Pinpoint the cell where the given text exists, returning its [X, Y] midpoint coordinate. 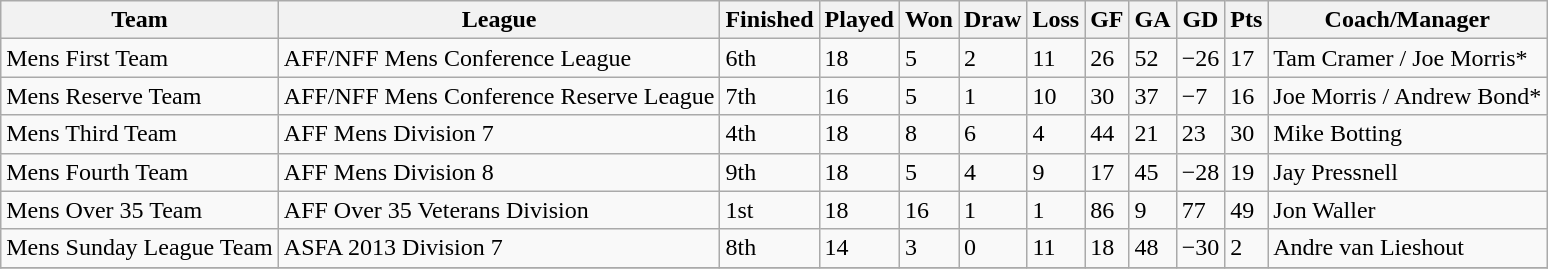
77 [1200, 210]
Mens Fourth Team [140, 172]
21 [1152, 134]
8 [928, 134]
Tam Cramer / Joe Morris* [1408, 58]
AFF Mens Division 7 [499, 134]
6 [992, 134]
AFF/NFF Mens Conference League [499, 58]
Coach/Manager [1408, 20]
23 [1200, 134]
26 [1107, 58]
14 [859, 248]
9th [770, 172]
GA [1152, 20]
8th [770, 248]
19 [1246, 172]
AFF Mens Division 8 [499, 172]
86 [1107, 210]
League [499, 20]
ASFA 2013 Division 7 [499, 248]
Jon Waller [1408, 210]
AFF/NFF Mens Conference Reserve League [499, 96]
Jay Pressnell [1408, 172]
Mens Over 35 Team [140, 210]
Mens First Team [140, 58]
48 [1152, 248]
Andre van Lieshout [1408, 248]
10 [1056, 96]
−7 [1200, 96]
45 [1152, 172]
52 [1152, 58]
0 [992, 248]
44 [1107, 134]
4th [770, 134]
GF [1107, 20]
Loss [1056, 20]
Won [928, 20]
−28 [1200, 172]
Mens Sunday League Team [140, 248]
AFF Over 35 Veterans Division [499, 210]
−30 [1200, 248]
7th [770, 96]
Team [140, 20]
1st [770, 210]
−26 [1200, 58]
Mens Third Team [140, 134]
Pts [1246, 20]
Played [859, 20]
3 [928, 248]
37 [1152, 96]
Mike Botting [1408, 134]
Draw [992, 20]
6th [770, 58]
49 [1246, 210]
Joe Morris / Andrew Bond* [1408, 96]
Finished [770, 20]
Mens Reserve Team [140, 96]
GD [1200, 20]
